Output the (x, y) coordinate of the center of the cell containing the given text.  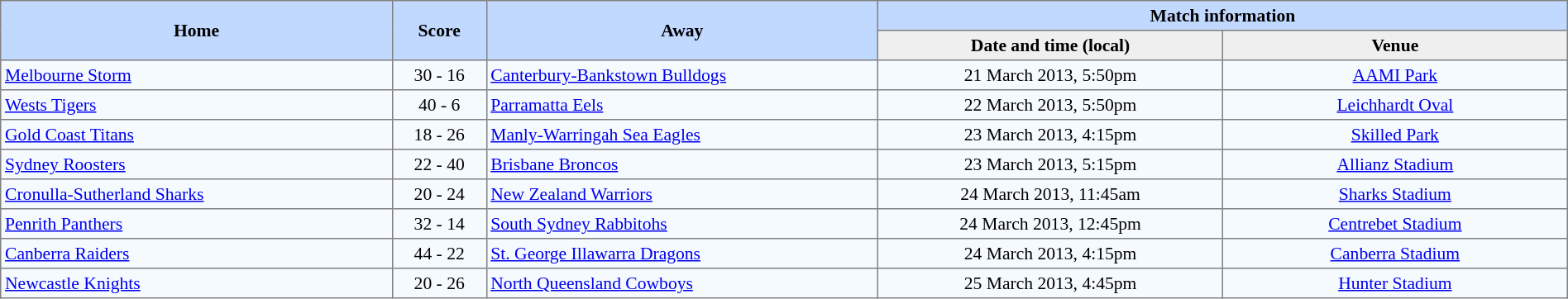
Leichhardt Oval (1394, 105)
21 March 2013, 5:50pm (1050, 75)
24 March 2013, 12:45pm (1050, 224)
23 March 2013, 5:15pm (1050, 164)
Penrith Panthers (197, 224)
Newcastle Knights (197, 283)
Manly-Warringah Sea Eagles (682, 135)
22 March 2013, 5:50pm (1050, 105)
32 - 14 (439, 224)
20 - 26 (439, 283)
Cronulla-Sutherland Sharks (197, 194)
Date and time (local) (1050, 45)
Wests Tigers (197, 105)
North Queensland Cowboys (682, 283)
Sydney Roosters (197, 164)
Canberra Raiders (197, 254)
Match information (1223, 16)
Sharks Stadium (1394, 194)
25 March 2013, 4:45pm (1050, 283)
Gold Coast Titans (197, 135)
40 - 6 (439, 105)
Away (682, 31)
Score (439, 31)
Centrebet Stadium (1394, 224)
AAMI Park (1394, 75)
St. George Illawarra Dragons (682, 254)
24 March 2013, 4:15pm (1050, 254)
23 March 2013, 4:15pm (1050, 135)
Canterbury-Bankstown Bulldogs (682, 75)
Parramatta Eels (682, 105)
30 - 16 (439, 75)
Canberra Stadium (1394, 254)
New Zealand Warriors (682, 194)
24 March 2013, 11:45am (1050, 194)
18 - 26 (439, 135)
Venue (1394, 45)
Home (197, 31)
South Sydney Rabbitohs (682, 224)
44 - 22 (439, 254)
Hunter Stadium (1394, 283)
22 - 40 (439, 164)
20 - 24 (439, 194)
Skilled Park (1394, 135)
Brisbane Broncos (682, 164)
Allianz Stadium (1394, 164)
Melbourne Storm (197, 75)
